Determine the [X, Y] coordinate at the center of the cell enclosing the given text.  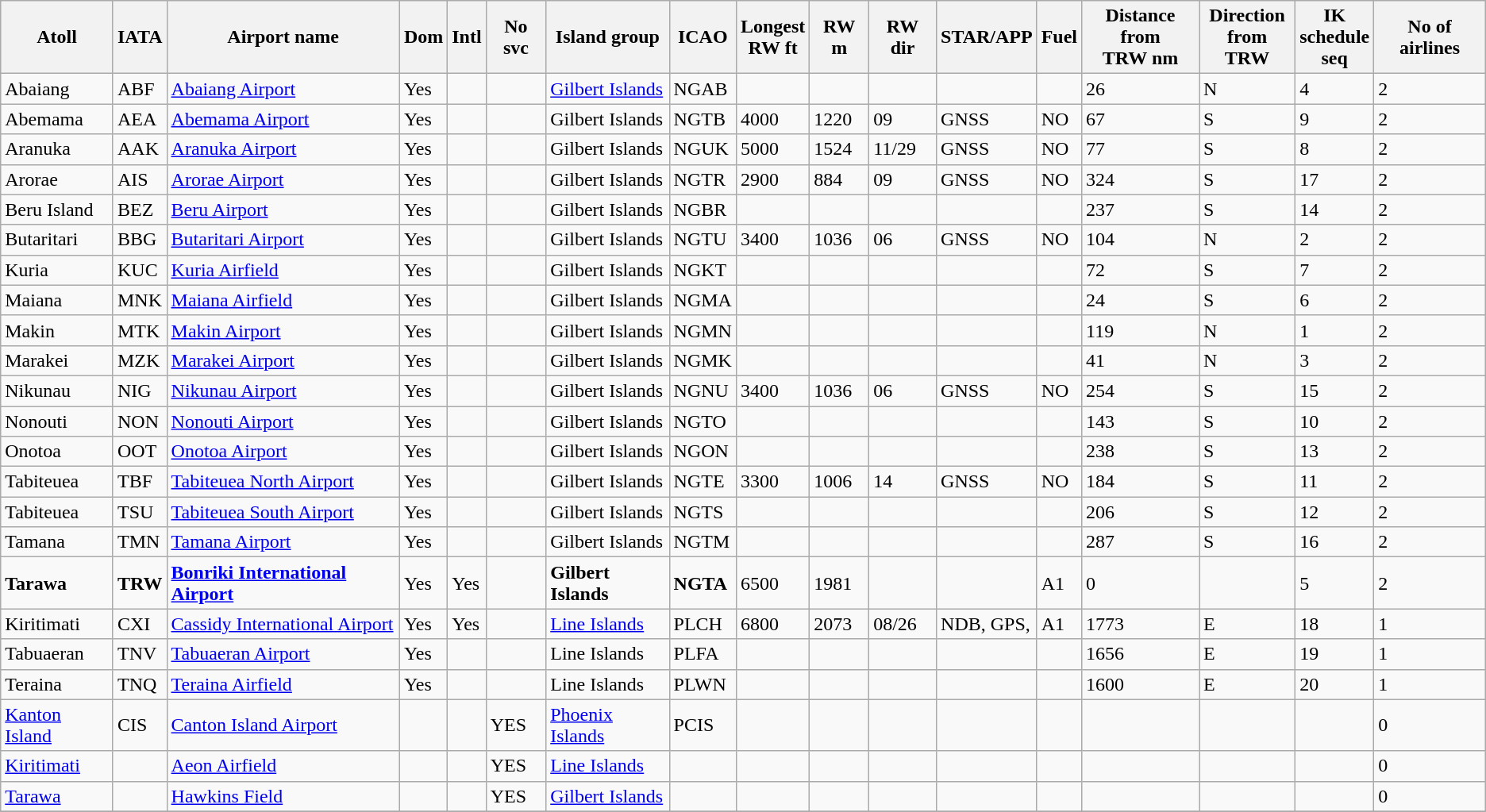
1656 [1141, 654]
Teraina [57, 684]
Canton Island Airport [283, 725]
17 [1335, 179]
Abemama [57, 119]
Directionfrom TRW [1248, 37]
NGTU [703, 240]
NGKT [703, 270]
Tamana Airport [283, 542]
NGON [703, 452]
KUC [140, 270]
TSU [140, 512]
Maiana [57, 300]
Nikunau Airport [283, 391]
8 [1335, 149]
Maiana Airfield [283, 300]
PCIS [703, 725]
TNV [140, 654]
NGMN [703, 330]
237 [1141, 210]
6 [1335, 300]
1600 [1141, 684]
Tamana [57, 542]
2900 [772, 179]
Bonriki International Airport [283, 583]
Nonouti [57, 421]
Intl [467, 37]
1524 [840, 149]
Atoll [57, 37]
884 [840, 179]
TBF [140, 482]
72 [1141, 270]
1006 [840, 482]
18 [1335, 624]
MZK [140, 360]
4000 [772, 119]
104 [1141, 240]
3300 [772, 482]
Tabiteuea North Airport [283, 482]
No of airlines [1430, 37]
Teraina Airfield [283, 684]
NDB, GPS, [987, 624]
16 [1335, 542]
08/26 [903, 624]
BEZ [140, 210]
238 [1141, 452]
Aeon Airfield [283, 766]
12 [1335, 512]
9 [1335, 119]
11/29 [903, 149]
Makin [57, 330]
LongestRW ft [772, 37]
No svc [516, 37]
NGTO [703, 421]
Abaiang Airport [283, 89]
RW dir [903, 37]
Kanton Island [57, 725]
184 [1141, 482]
ABF [140, 89]
Dom [423, 37]
PLWN [703, 684]
19 [1335, 654]
Kuria Airfield [283, 270]
STAR/APP [987, 37]
206 [1141, 512]
5000 [772, 149]
Kuria [57, 270]
Marakei [57, 360]
Tabuaeran [57, 654]
NON [140, 421]
Hawkins Field [283, 796]
PLFA [703, 654]
NGTR [703, 179]
Onotoa Airport [283, 452]
OOT [140, 452]
Onotoa [57, 452]
Distance fromTRW nm [1141, 37]
Aranuka Airport [283, 149]
AAK [140, 149]
13 [1335, 452]
IKscheduleseq [1335, 37]
6500 [772, 583]
24 [1141, 300]
RW m [840, 37]
Fuel [1059, 37]
NIG [140, 391]
6800 [772, 624]
3 [1335, 360]
254 [1141, 391]
IATA [140, 37]
MTK [140, 330]
TMN [140, 542]
TRW [140, 583]
NGTE [703, 482]
119 [1141, 330]
287 [1141, 542]
NGTS [703, 512]
Airport name [283, 37]
NGMA [703, 300]
Beru Island [57, 210]
NGUK [703, 149]
PLCH [703, 624]
26 [1141, 89]
324 [1141, 179]
ICAO [703, 37]
7 [1335, 270]
TNQ [140, 684]
MNK [140, 300]
NGTM [703, 542]
Aranuka [57, 149]
15 [1335, 391]
Nonouti Airport [283, 421]
Marakei Airport [283, 360]
Butaritari [57, 240]
NGTB [703, 119]
143 [1141, 421]
Abaiang [57, 89]
Phoenix Islands [608, 725]
NGAB [703, 89]
Tabuaeran Airport [283, 654]
NGMK [703, 360]
Butaritari Airport [283, 240]
Nikunau [57, 391]
Beru Airport [283, 210]
Arorae [57, 179]
NGBR [703, 210]
NGTA [703, 583]
Arorae Airport [283, 179]
1773 [1141, 624]
67 [1141, 119]
Makin Airport [283, 330]
NGNU [703, 391]
11 [1335, 482]
41 [1141, 360]
2073 [840, 624]
CXI [140, 624]
Abemama Airport [283, 119]
AEA [140, 119]
5 [1335, 583]
1220 [840, 119]
Island group [608, 37]
BBG [140, 240]
Cassidy International Airport [283, 624]
20 [1335, 684]
77 [1141, 149]
AIS [140, 179]
1981 [840, 583]
4 [1335, 89]
Tabiteuea South Airport [283, 512]
10 [1335, 421]
CIS [140, 725]
